Extract the [x, y] coordinate from the center of the cell holding the provided text.  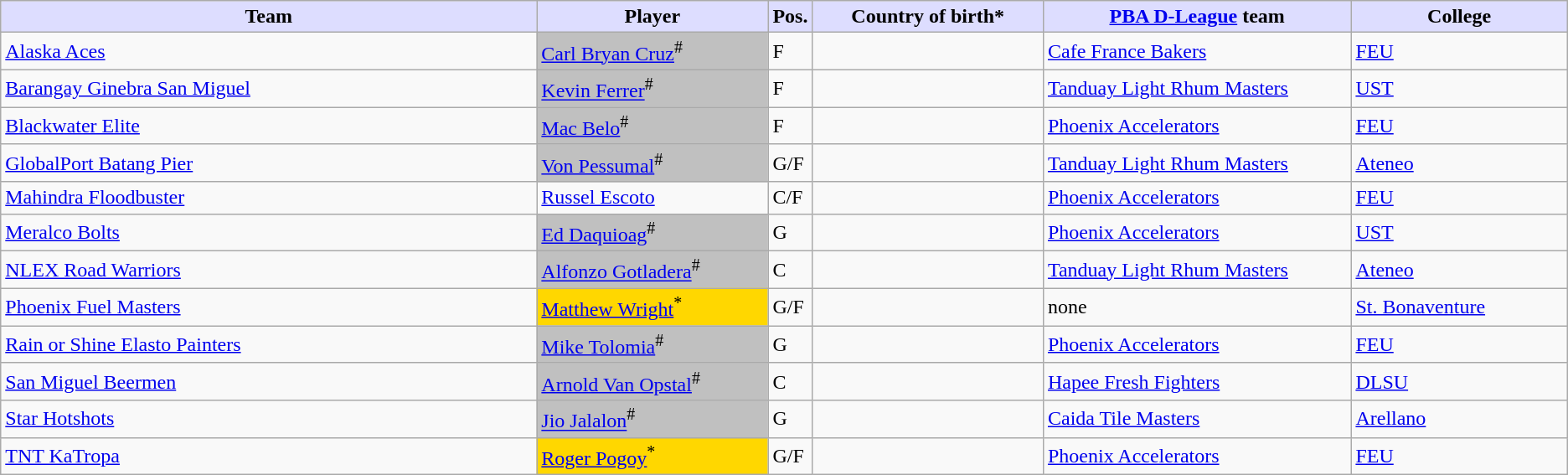
TNT KaTropa [269, 456]
Hapee Fresh Fighters [1196, 382]
Jio Jalalon# [652, 419]
Cafe France Bakers [1196, 52]
Player [652, 17]
Team [269, 17]
NLEX Road Warriors [269, 270]
C/F [791, 198]
Carl Bryan Cruz# [652, 52]
none [1196, 307]
Mac Belo# [652, 126]
Arnold Van Opstal# [652, 382]
Country of birth* [928, 17]
San Miguel Beermen [269, 382]
Alaska Aces [269, 52]
Mahindra Floodbuster [269, 198]
Rain or Shine Elasto Painters [269, 345]
Roger Pogoy* [652, 456]
Barangay Ginebra San Miguel [269, 89]
Phoenix Fuel Masters [269, 307]
St. Bonaventure [1459, 307]
GlobalPort Batang Pier [269, 163]
Von Pessumal# [652, 163]
Alfonzo Gotladera# [652, 270]
Caida Tile Masters [1196, 419]
Meralco Bolts [269, 233]
Arellano [1459, 419]
Kevin Ferrer# [652, 89]
Ed Daquioag# [652, 233]
Blackwater Elite [269, 126]
Star Hotshots [269, 419]
College [1459, 17]
Mike Tolomia# [652, 345]
Matthew Wright* [652, 307]
DLSU [1459, 382]
Russel Escoto [652, 198]
PBA D-League team [1196, 17]
Pos. [791, 17]
